Return [x, y] of the center of cell containing provided text 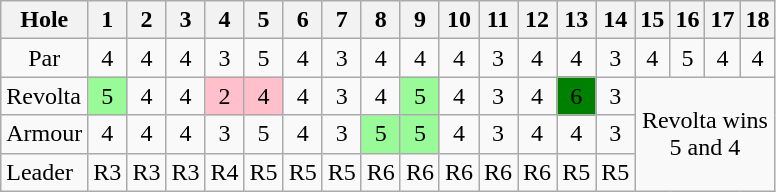
R4 [224, 172]
11 [498, 20]
18 [758, 20]
14 [616, 20]
12 [538, 20]
1 [108, 20]
9 [420, 20]
Par [44, 58]
13 [576, 20]
Revolta wins5 and 4 [705, 134]
16 [688, 20]
15 [652, 20]
8 [380, 20]
17 [722, 20]
Leader [44, 172]
Hole [44, 20]
Armour [44, 134]
10 [458, 20]
7 [342, 20]
Revolta [44, 96]
